Provide the (X, Y) coordinate of the cell's center where the given text is located.  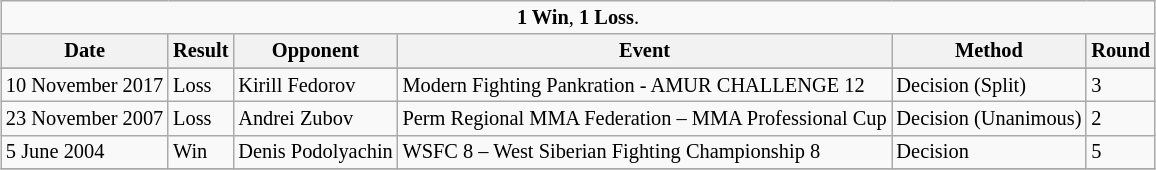
Date (84, 51)
Decision (Split) (990, 85)
Perm Regional MMA Federation – MMA Professional Cup (645, 119)
WSFC 8 – West Siberian Fighting Championship 8 (645, 152)
Modern Fighting Pankration - AMUR CHALLENGE 12 (645, 85)
Event (645, 51)
Win (200, 152)
3 (1120, 85)
Result (200, 51)
Andrei Zubov (315, 119)
Method (990, 51)
5 June 2004 (84, 152)
10 November 2017 (84, 85)
2 (1120, 119)
Kirill Fedorov (315, 85)
23 November 2007 (84, 119)
Opponent (315, 51)
Denis Podolyachin (315, 152)
Decision (Unanimous) (990, 119)
Round (1120, 51)
5 (1120, 152)
1 Win, 1 Loss. (578, 18)
Decision (990, 152)
